Output the [x, y] coordinate of the center of the cell containing the given text.  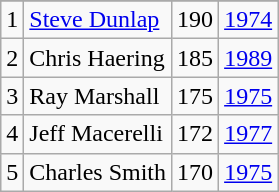
Steve Dunlap [98, 20]
172 [196, 134]
Chris Haering [98, 58]
185 [196, 58]
5 [12, 172]
Charles Smith [98, 172]
1977 [248, 134]
Ray Marshall [98, 96]
4 [12, 134]
190 [196, 20]
175 [196, 96]
1989 [248, 58]
Jeff Macerelli [98, 134]
1974 [248, 20]
2 [12, 58]
170 [196, 172]
1 [12, 20]
3 [12, 96]
